Locate the cell with the specified text and output its (x, y) center coordinate. 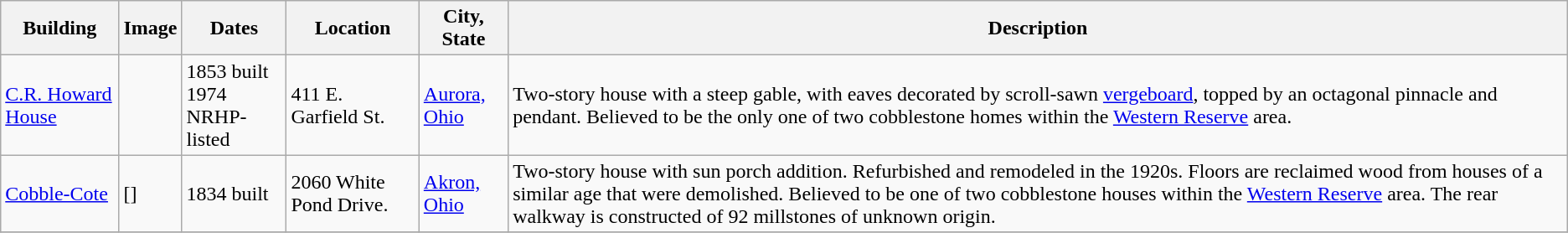
City, State (463, 28)
[] (151, 194)
Cobble-Cote (60, 194)
Description (1039, 28)
Location (353, 28)
411 E. Garfield St. (353, 106)
1834 built (235, 194)
2060 White Pond Drive. (353, 194)
Dates (235, 28)
Akron, Ohio (463, 194)
Building (60, 28)
Aurora, Ohio (463, 106)
Image (151, 28)
1853 built1974 NRHP-listed (235, 106)
C.R. Howard House (60, 106)
